Extract the (X, Y) coordinate from the center of the cell holding the provided text.  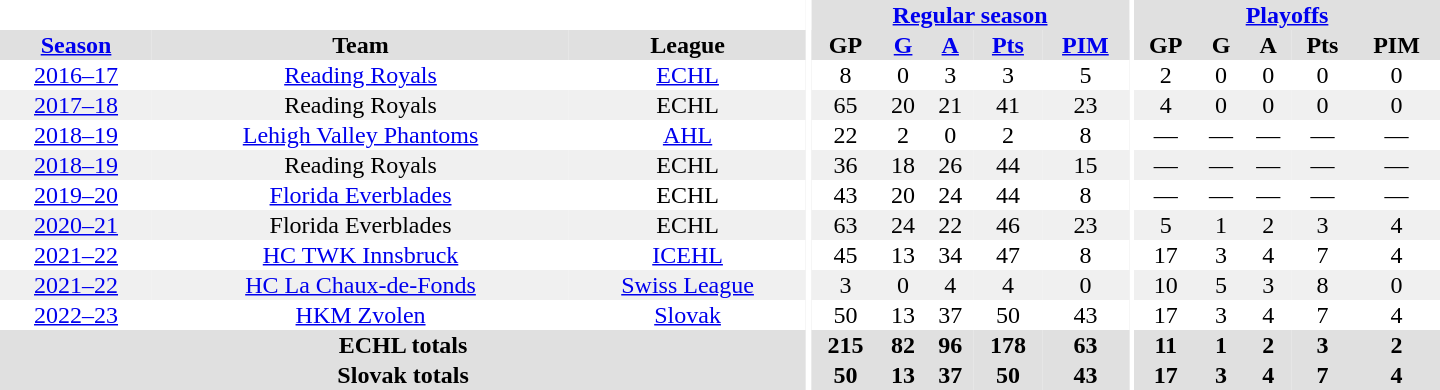
2020–21 (76, 225)
2019–20 (76, 195)
AHL (688, 135)
Season (76, 45)
18 (902, 165)
34 (950, 255)
26 (950, 165)
Lehigh Valley Phantoms (360, 135)
Swiss League (688, 285)
HKM Zvolen (360, 315)
2016–17 (76, 75)
96 (950, 345)
2017–18 (76, 105)
47 (1008, 255)
65 (845, 105)
ICEHL (688, 255)
82 (902, 345)
2022–23 (76, 315)
Slovak totals (403, 375)
46 (1008, 225)
Team (360, 45)
Regular season (970, 15)
41 (1008, 105)
178 (1008, 345)
HC TWK Innsbruck (360, 255)
36 (845, 165)
HC La Chaux-de-Fonds (360, 285)
Playoffs (1287, 15)
21 (950, 105)
10 (1166, 285)
215 (845, 345)
15 (1086, 165)
League (688, 45)
ECHL totals (403, 345)
11 (1166, 345)
Slovak (688, 315)
45 (845, 255)
